For the text-containing cell, return its midpoint in (X, Y) coordinate format. 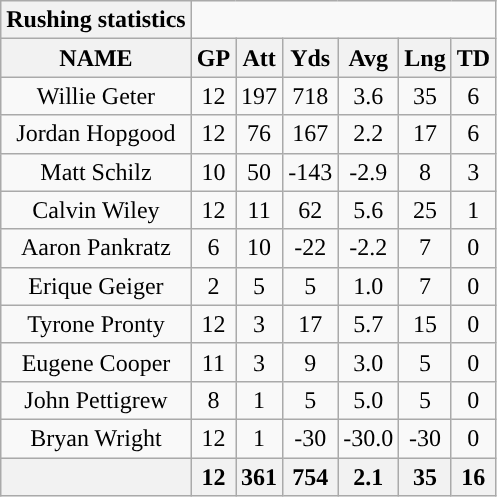
361 (260, 477)
Rushing statistics (96, 20)
Yds (310, 58)
TD (473, 58)
Lng (425, 58)
3.6 (368, 96)
John Pettigrew (96, 400)
Eugene Cooper (96, 362)
62 (310, 210)
Bryan Wright (96, 438)
76 (260, 134)
754 (310, 477)
Matt Schilz (96, 172)
Jordan Hopgood (96, 134)
-2.2 (368, 248)
GP (213, 58)
Calvin Wiley (96, 210)
25 (425, 210)
Aaron Pankratz (96, 248)
3.0 (368, 362)
197 (260, 96)
1.0 (368, 286)
16 (473, 477)
Willie Geter (96, 96)
15 (425, 324)
2 (213, 286)
2.2 (368, 134)
NAME (96, 58)
Erique Geiger (96, 286)
-22 (310, 248)
Avg (368, 58)
167 (310, 134)
50 (260, 172)
5.0 (368, 400)
-2.9 (368, 172)
718 (310, 96)
9 (310, 362)
2.1 (368, 477)
5.6 (368, 210)
-30.0 (368, 438)
5.7 (368, 324)
-143 (310, 172)
Tyrone Pronty (96, 324)
Att (260, 58)
